Find where the given text appears and provide that cell's center as (X, Y) coordinate. 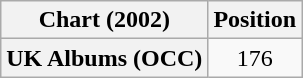
Chart (2002) (104, 20)
UK Albums (OCC) (104, 58)
176 (255, 58)
Position (255, 20)
